For the text-containing cell, return its midpoint in (X, Y) coordinate format. 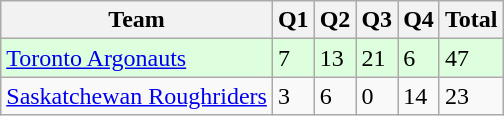
Q3 (377, 20)
Q2 (335, 20)
Team (137, 20)
Saskatchewan Roughriders (137, 96)
Q1 (293, 20)
Toronto Argonauts (137, 58)
13 (335, 58)
Total (471, 20)
14 (419, 96)
3 (293, 96)
47 (471, 58)
23 (471, 96)
Q4 (419, 20)
0 (377, 96)
21 (377, 58)
7 (293, 58)
